Return the [x, y] coordinate for the center point of the cell that contains the specified text.  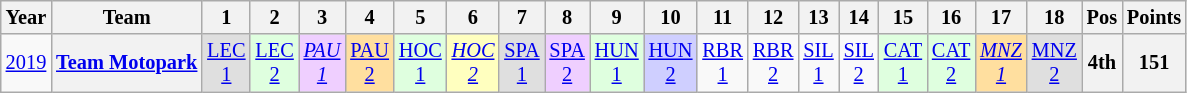
3 [322, 17]
16 [951, 17]
7 [522, 17]
11 [722, 17]
17 [1001, 17]
SIL2 [859, 63]
SPA1 [522, 63]
PAU1 [322, 63]
18 [1054, 17]
14 [859, 17]
151 [1154, 63]
HUN1 [617, 63]
5 [420, 17]
LEC2 [274, 63]
6 [474, 17]
Pos [1102, 17]
10 [671, 17]
HOC1 [420, 63]
Points [1154, 17]
4 [370, 17]
2019 [26, 63]
2 [274, 17]
1 [226, 17]
MNZ1 [1001, 63]
CAT2 [951, 63]
HOC2 [474, 63]
LEC1 [226, 63]
Year [26, 17]
SIL1 [818, 63]
9 [617, 17]
HUN2 [671, 63]
PAU2 [370, 63]
Team Motopark [126, 63]
12 [773, 17]
RBR1 [722, 63]
RBR2 [773, 63]
4th [1102, 63]
Team [126, 17]
8 [568, 17]
SPA2 [568, 63]
CAT1 [903, 63]
13 [818, 17]
MNZ2 [1054, 63]
15 [903, 17]
